Return [X, Y] of the center of cell containing provided text 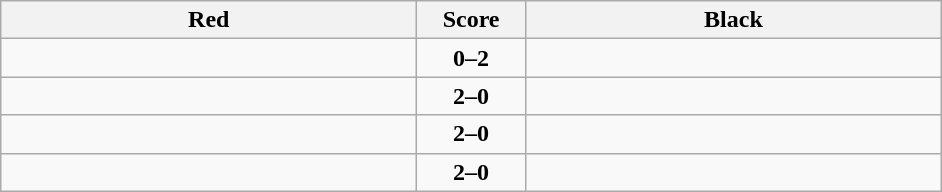
Red [209, 20]
0–2 [472, 58]
Black [733, 20]
Score [472, 20]
